Extract the (x, y) coordinate from the center of the cell holding the provided text.  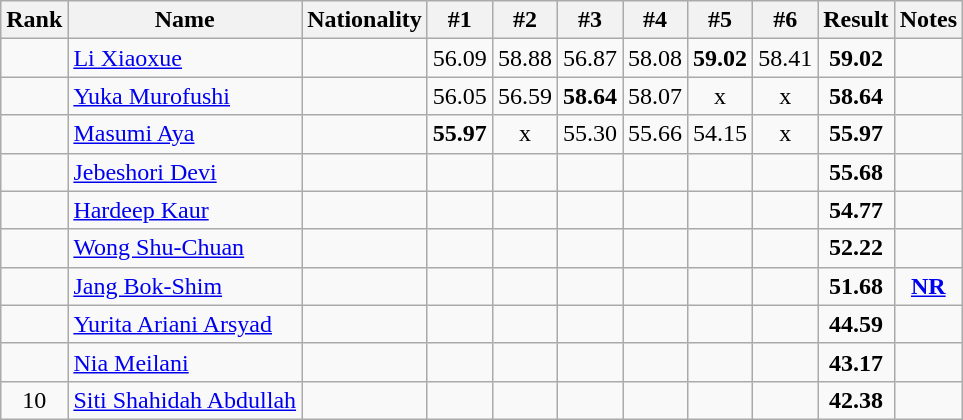
58.07 (656, 96)
58.88 (524, 58)
58.41 (786, 58)
#2 (524, 20)
56.59 (524, 96)
Hardeep Kaur (185, 210)
Wong Shu-Chuan (185, 248)
Result (856, 20)
58.08 (656, 58)
55.68 (856, 172)
44.59 (856, 324)
52.22 (856, 248)
#4 (656, 20)
56.87 (590, 58)
54.15 (720, 134)
Jang Bok-Shim (185, 286)
Siti Shahidah Abdullah (185, 400)
Jebeshori Devi (185, 172)
Rank (34, 20)
#6 (786, 20)
Yurita Ariani Arsyad (185, 324)
56.09 (460, 58)
42.38 (856, 400)
#5 (720, 20)
#3 (590, 20)
Notes (928, 20)
Nia Meilani (185, 362)
NR (928, 286)
51.68 (856, 286)
Yuka Murofushi (185, 96)
55.66 (656, 134)
Masumi Aya (185, 134)
Nationality (365, 20)
10 (34, 400)
54.77 (856, 210)
Li Xiaoxue (185, 58)
56.05 (460, 96)
#1 (460, 20)
Name (185, 20)
43.17 (856, 362)
55.30 (590, 134)
